Output the [x, y] coordinate of the center of the cell containing the given text.  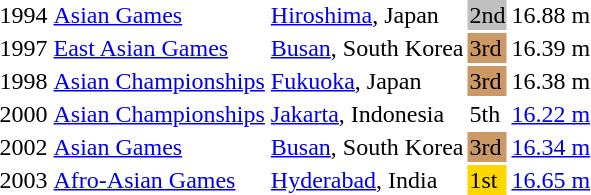
Hiroshima, Japan [367, 15]
Jakarta, Indonesia [367, 114]
1st [488, 180]
Hyderabad, India [367, 180]
East Asian Games [159, 48]
Fukuoka, Japan [367, 81]
Afro-Asian Games [159, 180]
2nd [488, 15]
5th [488, 114]
